Find where the given text appears and provide that cell's center as [X, Y] coordinate. 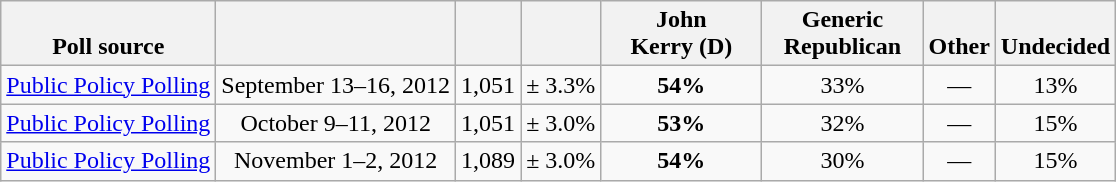
33% [842, 85]
Other [959, 34]
Poll source [108, 34]
1,089 [488, 161]
13% [1055, 85]
53% [682, 123]
Undecided [1055, 34]
GenericRepublican [842, 34]
30% [842, 161]
32% [842, 123]
November 1–2, 2012 [336, 161]
September 13–16, 2012 [336, 85]
JohnKerry (D) [682, 34]
± 3.3% [561, 85]
October 9–11, 2012 [336, 123]
